Pinpoint the cell where the given text exists, returning its [x, y] midpoint coordinate. 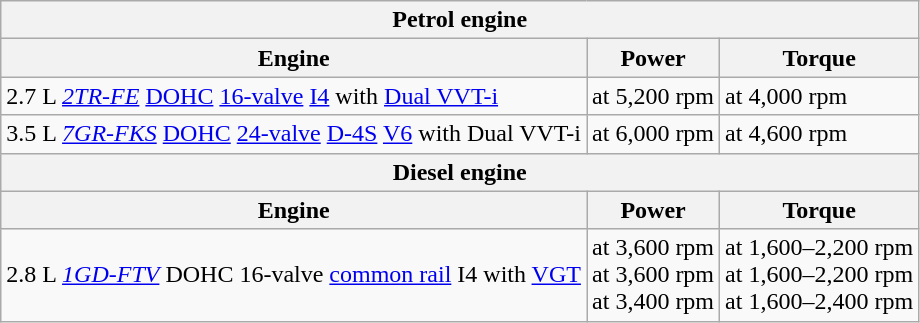
2.7 L 2TR-FE DOHC 16-valve I4 with Dual VVT-i [294, 96]
at 4,600 rpm [820, 134]
3.5 L 7GR-FKS DOHC 24-valve D-4S V6 with Dual VVT-i [294, 134]
at 3,600 rpm at 3,600 rpm at 3,400 rpm [654, 275]
Petrol engine [460, 20]
at 1,600–2,200 rpm at 1,600–2,200 rpm at 1,600–2,400 rpm [820, 275]
at 5,200 rpm [654, 96]
2.8 L 1GD-FTV DOHC 16-valve common rail I4 with VGT [294, 275]
at 6,000 rpm [654, 134]
at 4,000 rpm [820, 96]
Diesel engine [460, 172]
